Find where the given text appears and provide that cell's center as (X, Y) coordinate. 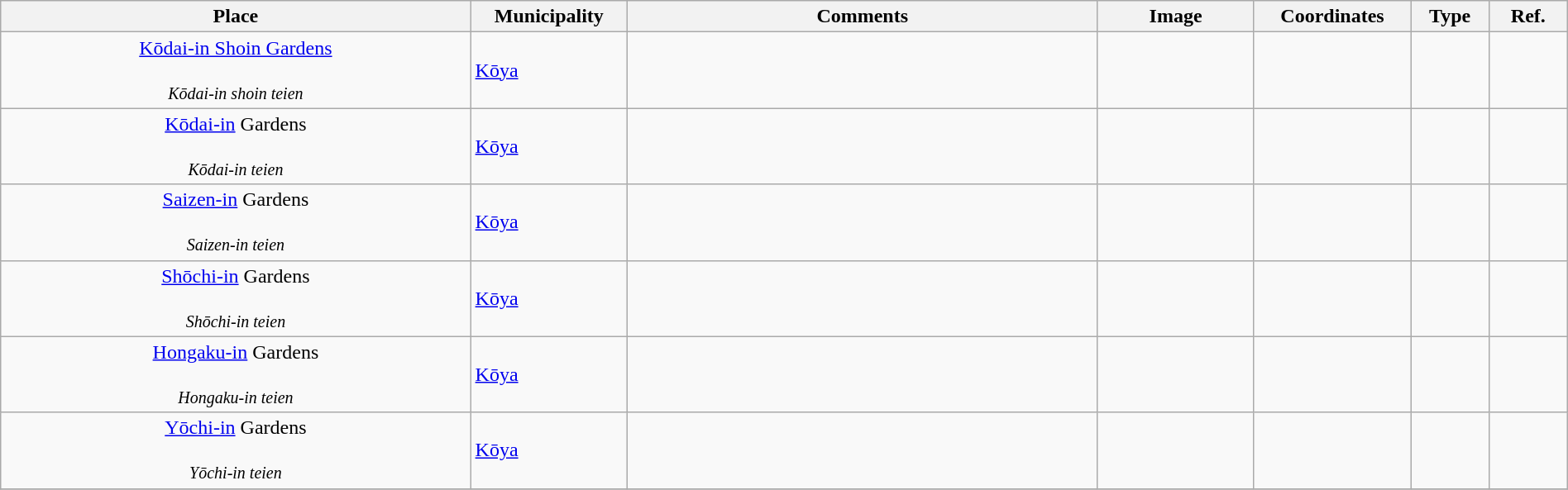
Kōdai-in GardensKōdai-in teien (236, 146)
Type (1451, 17)
Saizen-in GardensSaizen-in teien (236, 222)
Comments (863, 17)
Municipality (549, 17)
Hongaku-in GardensHongaku-in teien (236, 374)
Coordinates (1331, 17)
Kōdai-in Shoin GardensKōdai-in shoin teien (236, 70)
Shōchi-in GardensShōchi-in teien (236, 298)
Image (1176, 17)
Ref. (1528, 17)
Place (236, 17)
Yōchi-in GardensYōchi-in teien (236, 450)
